Capture the cell that displays the provided text and extract its (X, Y) central coordinate. 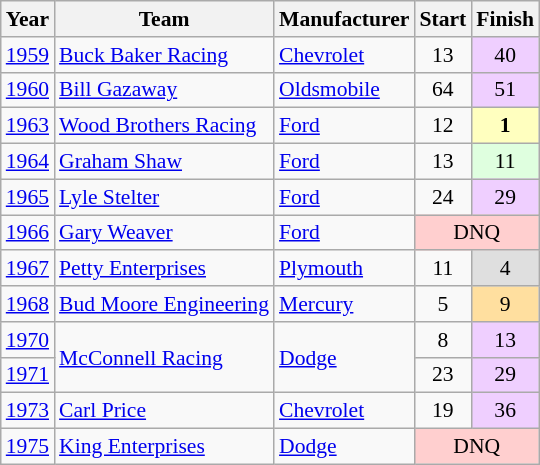
Carl Price (164, 411)
1968 (28, 304)
Wood Brothers Racing (164, 126)
36 (505, 411)
Oldsmobile (344, 90)
1975 (28, 447)
Bud Moore Engineering (164, 304)
23 (442, 375)
Gary Weaver (164, 233)
1970 (28, 340)
King Enterprises (164, 447)
51 (505, 90)
Start (442, 19)
8 (442, 340)
12 (442, 126)
1966 (28, 233)
Buck Baker Racing (164, 55)
9 (505, 304)
1973 (28, 411)
Year (28, 19)
Manufacturer (344, 19)
Mercury (344, 304)
1965 (28, 197)
1971 (28, 375)
1959 (28, 55)
Lyle Stelter (164, 197)
1 (505, 126)
64 (442, 90)
Graham Shaw (164, 162)
Bill Gazaway (164, 90)
Petty Enterprises (164, 269)
1967 (28, 269)
5 (442, 304)
Plymouth (344, 269)
Team (164, 19)
40 (505, 55)
19 (442, 411)
1964 (28, 162)
1963 (28, 126)
24 (442, 197)
1960 (28, 90)
Finish (505, 19)
McConnell Racing (164, 358)
4 (505, 269)
